Pinpoint the cell where the given text exists, returning its [X, Y] midpoint coordinate. 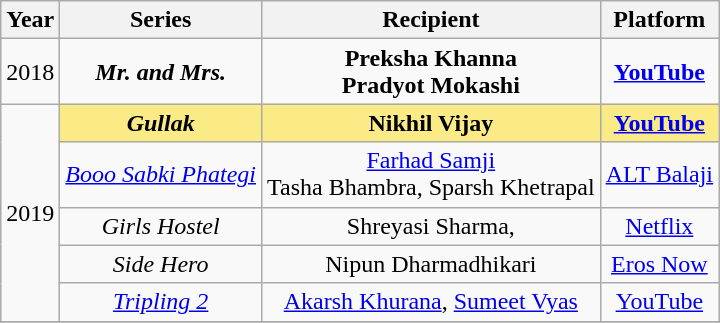
Platform [659, 20]
Booo Sabki Phategi [161, 174]
Nipun Dharmadhikari [432, 264]
2018 [30, 72]
Eros Now [659, 264]
Akarsh Khurana, Sumeet Vyas [432, 302]
Year [30, 20]
Girls Hostel [161, 226]
ALT Balaji [659, 174]
2019 [30, 212]
Farhad SamjiTasha Bhambra, Sparsh Khetrapal [432, 174]
Nikhil Vijay [432, 123]
Netflix [659, 226]
Tripling 2 [161, 302]
Side Hero [161, 264]
Preksha KhannaPradyot Mokashi [432, 72]
Shreyasi Sharma, [432, 226]
Mr. and Mrs. [161, 72]
Recipient [432, 20]
Gullak [161, 123]
Series [161, 20]
